Locate the cell with the specified text and output its [x, y] center coordinate. 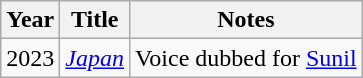
2023 [30, 58]
Voice dubbed for Sunil [246, 58]
Title [95, 20]
Year [30, 20]
Japan [95, 58]
Notes [246, 20]
